Identify which cell holds the provided text, then report its (X, Y) central coordinate. 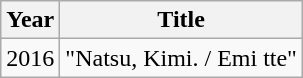
Title (182, 20)
"Natsu, Kimi. / Emi tte" (182, 58)
Year (30, 20)
2016 (30, 58)
